Search for the cell housing the specified text and yield its (x, y) center coordinate. 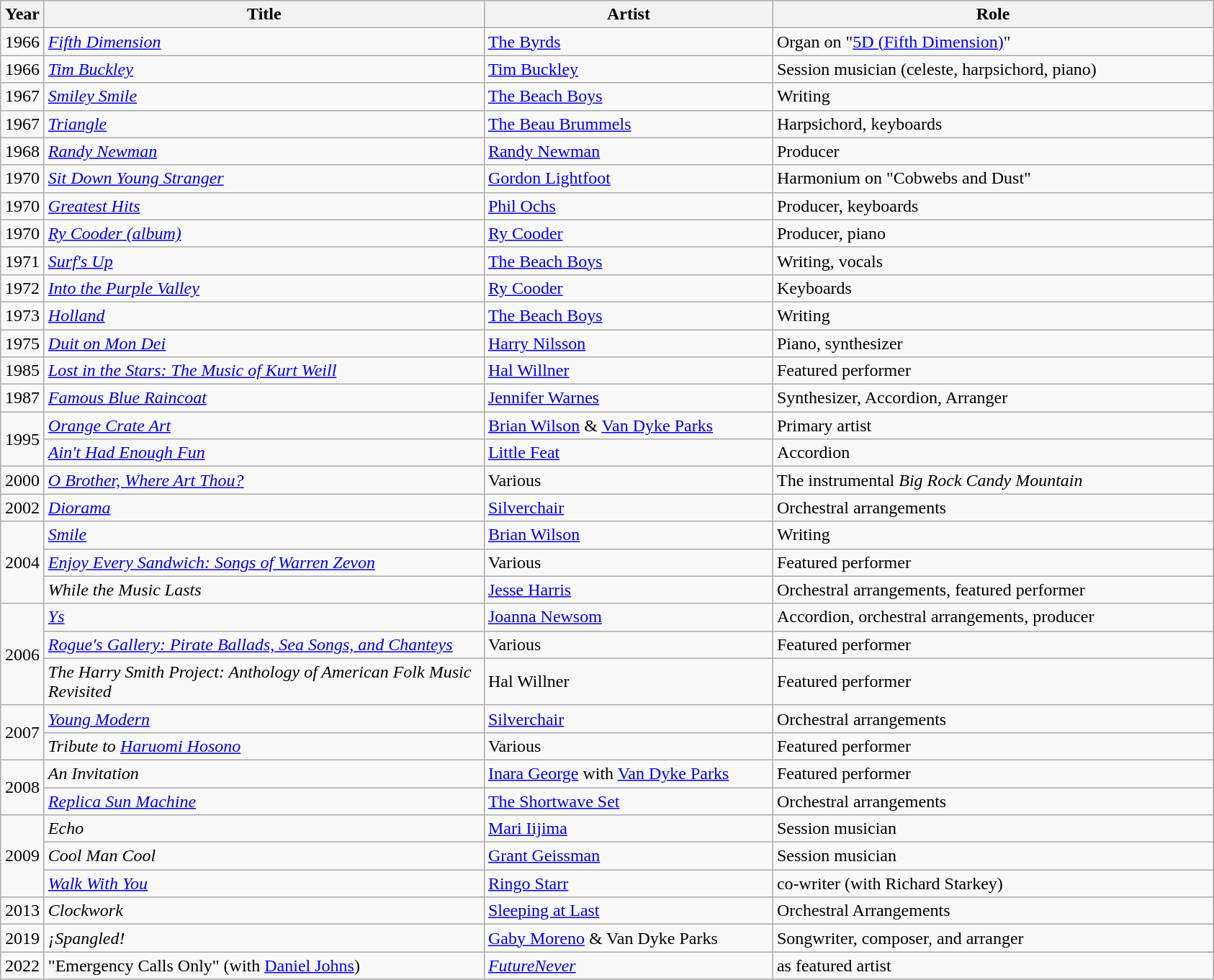
¡Spangled! (264, 938)
Keyboards (992, 288)
While the Music Lasts (264, 590)
Year (23, 14)
The Harry Smith Project: Anthology of American Folk Music Revisited (264, 681)
1968 (23, 151)
An Invitation (264, 773)
2008 (23, 787)
The Byrds (628, 42)
Lost in the Stars: The Music of Kurt Weill (264, 371)
Accordion, orchestral arrangements, producer (992, 617)
1971 (23, 261)
Accordion (992, 453)
Harpsichord, keyboards (992, 124)
Sit Down Young Stranger (264, 179)
2013 (23, 911)
1985 (23, 371)
Famous Blue Raincoat (264, 398)
Replica Sun Machine (264, 801)
Surf's Up (264, 261)
"Emergency Calls Only" (with Daniel Johns) (264, 966)
Jennifer Warnes (628, 398)
Harry Nilsson (628, 343)
Ys (264, 617)
2007 (23, 732)
Enjoy Every Sandwich: Songs of Warren Zevon (264, 562)
Duit on Mon Dei (264, 343)
1975 (23, 343)
Brian Wilson (628, 535)
Sleeping at Last (628, 911)
1987 (23, 398)
1995 (23, 439)
Orange Crate Art (264, 426)
Primary artist (992, 426)
Ry Cooder (album) (264, 233)
1972 (23, 288)
Inara George with Van Dyke Parks (628, 773)
Cool Man Cool (264, 856)
The Shortwave Set (628, 801)
co-writer (with Richard Starkey) (992, 884)
2002 (23, 508)
2000 (23, 480)
Jesse Harris (628, 590)
Young Modern (264, 719)
Gaby Moreno & Van Dyke Parks (628, 938)
2022 (23, 966)
Writing, vocals (992, 261)
Triangle (264, 124)
Producer, piano (992, 233)
The instrumental Big Rock Candy Mountain (992, 480)
Session musician (celeste, harpsichord, piano) (992, 69)
Fifth Dimension (264, 42)
Clockwork (264, 911)
Tribute to Haruomi Hosono (264, 746)
Title (264, 14)
Smiley Smile (264, 96)
Rogue's Gallery: Pirate Ballads, Sea Songs, and Chanteys (264, 644)
Walk With You (264, 884)
Into the Purple Valley (264, 288)
Diorama (264, 508)
Joanna Newsom (628, 617)
Producer, keyboards (992, 206)
Harmonium on "Cobwebs and Dust" (992, 179)
FutureNever (628, 966)
Holland (264, 315)
Organ on "5D (Fifth Dimension)" (992, 42)
Producer (992, 151)
The Beau Brummels (628, 124)
2004 (23, 562)
Echo (264, 829)
Synthesizer, Accordion, Arranger (992, 398)
1973 (23, 315)
Artist (628, 14)
Phil Ochs (628, 206)
2006 (23, 654)
Gordon Lightfoot (628, 179)
2019 (23, 938)
Brian Wilson & Van Dyke Parks (628, 426)
Smile (264, 535)
Grant Geissman (628, 856)
Orchestral Arrangements (992, 911)
Ringo Starr (628, 884)
Songwriter, composer, and arranger (992, 938)
Greatest Hits (264, 206)
Little Feat (628, 453)
Mari Iijima (628, 829)
O Brother, Where Art Thou? (264, 480)
Piano, synthesizer (992, 343)
Orchestral arrangements, featured performer (992, 590)
as featured artist (992, 966)
Ain't Had Enough Fun (264, 453)
2009 (23, 856)
Role (992, 14)
